Capture the cell that displays the provided text and extract its [x, y] central coordinate. 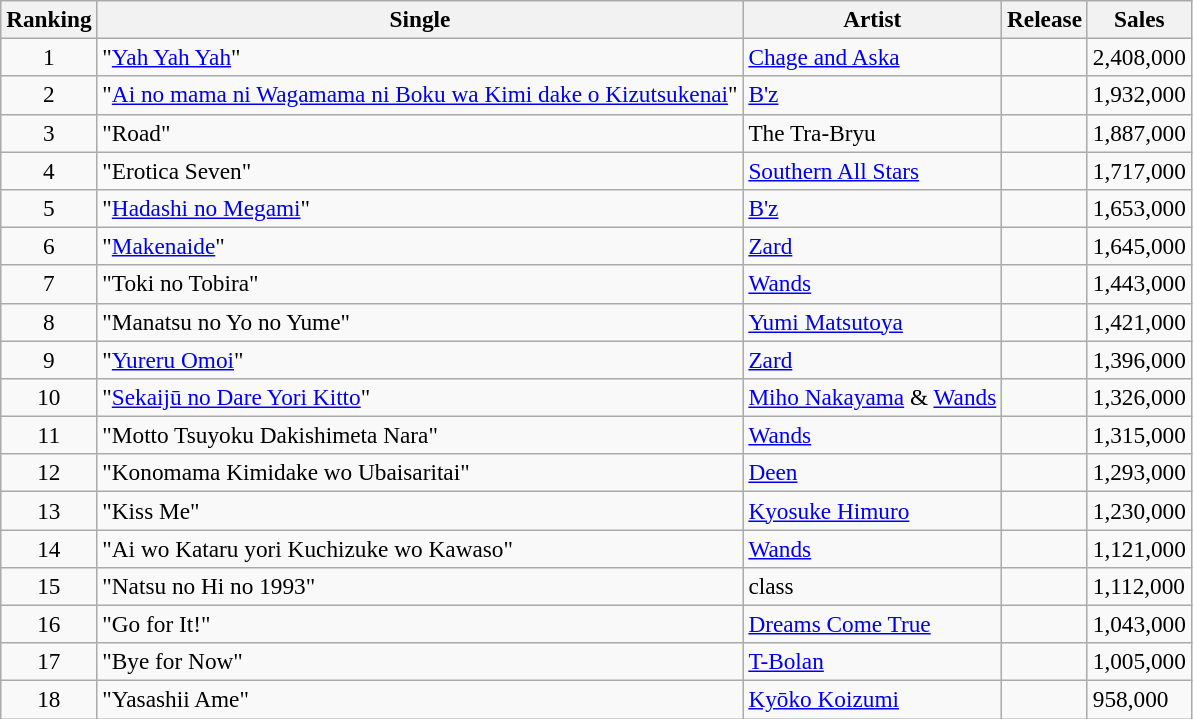
8 [49, 322]
Release [1045, 19]
1,005,000 [1139, 662]
1,315,000 [1139, 435]
1,443,000 [1139, 284]
"Bye for Now" [420, 662]
The Tra-Bryu [872, 133]
1,645,000 [1139, 246]
"Motto Tsuyoku Dakishimeta Nara" [420, 435]
1,043,000 [1139, 624]
1,653,000 [1139, 208]
3 [49, 133]
"Natsu no Hi no 1993" [420, 586]
4 [49, 170]
"Go for It!" [420, 624]
6 [49, 246]
"Ai wo Kataru yori Kuchizuke wo Kawaso" [420, 548]
Single [420, 19]
class [872, 586]
12 [49, 473]
1,112,000 [1139, 586]
"Sekaijū no Dare Yori Kitto" [420, 397]
"Ai no mama ni Wagamama ni Boku wa Kimi dake o Kizutsukenai" [420, 95]
1,230,000 [1139, 510]
17 [49, 662]
"Toki no Tobira" [420, 284]
T-Bolan [872, 662]
11 [49, 435]
958,000 [1139, 699]
Sales [1139, 19]
1,121,000 [1139, 548]
"Yah Yah Yah" [420, 57]
18 [49, 699]
1,396,000 [1139, 359]
"Road" [420, 133]
2,408,000 [1139, 57]
Chage and Aska [872, 57]
Artist [872, 19]
Ranking [49, 19]
"Kiss Me" [420, 510]
1,932,000 [1139, 95]
"Manatsu no Yo no Yume" [420, 322]
7 [49, 284]
10 [49, 397]
16 [49, 624]
1,293,000 [1139, 473]
Yumi Matsutoya [872, 322]
1,887,000 [1139, 133]
14 [49, 548]
"Yureru Omoi" [420, 359]
1,421,000 [1139, 322]
15 [49, 586]
"Erotica Seven" [420, 170]
1,326,000 [1139, 397]
1 [49, 57]
Kyōko Koizumi [872, 699]
9 [49, 359]
"Makenaide" [420, 246]
13 [49, 510]
Kyosuke Himuro [872, 510]
1,717,000 [1139, 170]
"Yasashii Ame" [420, 699]
Dreams Come True [872, 624]
"Hadashi no Megami" [420, 208]
"Konomama Kimidake wo Ubaisaritai" [420, 473]
Miho Nakayama & Wands [872, 397]
5 [49, 208]
Southern All Stars [872, 170]
2 [49, 95]
Deen [872, 473]
